Detect which cell encompasses the target text, then output its (x, y) center coordinate. 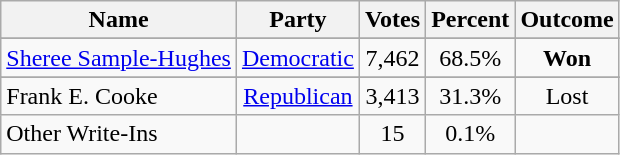
Percent (470, 20)
Won (567, 58)
Outcome (567, 20)
Republican (298, 96)
Votes (392, 20)
7,462 (392, 58)
Democratic (298, 58)
Name (119, 20)
Party (298, 20)
3,413 (392, 96)
0.1% (470, 134)
Frank E. Cooke (119, 96)
15 (392, 134)
Lost (567, 96)
31.3% (470, 96)
Other Write-Ins (119, 134)
68.5% (470, 58)
Sheree Sample-Hughes (119, 58)
